Return the [X, Y] coordinate for the center point of the cell that contains the specified text.  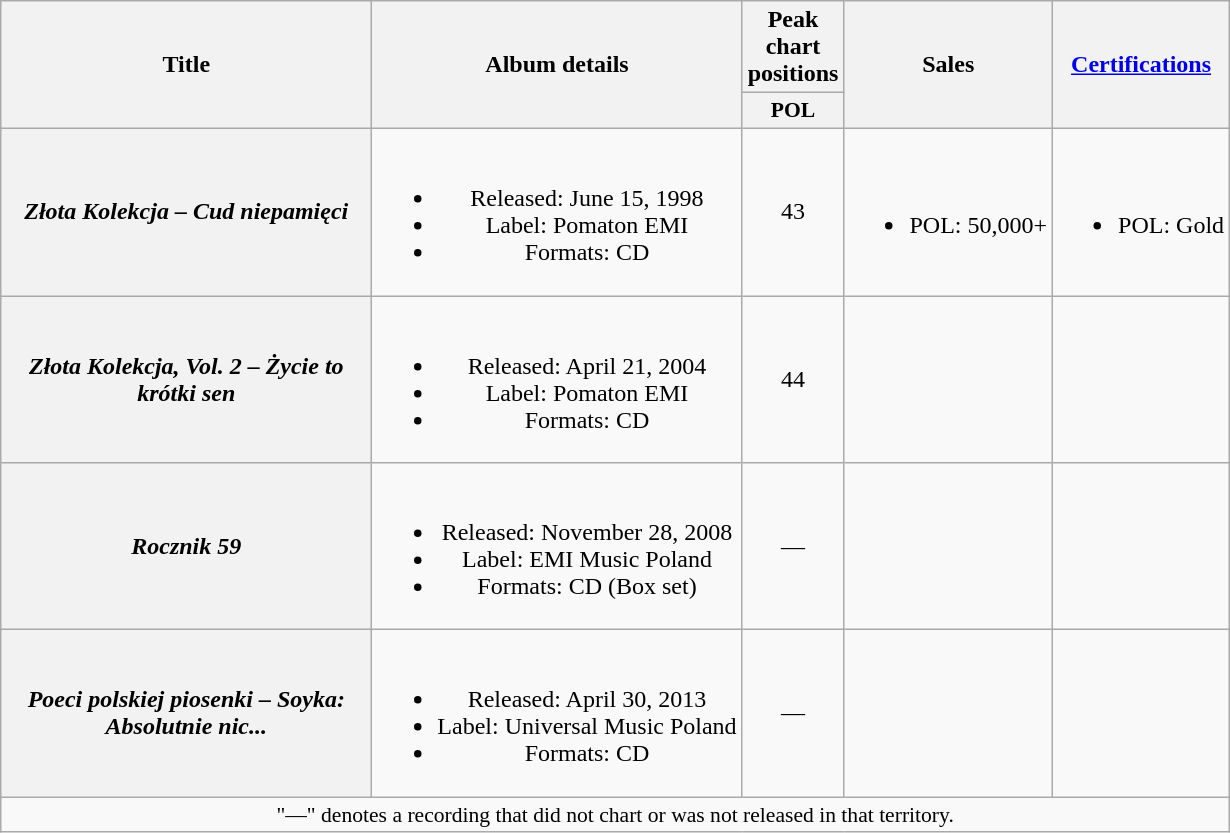
44 [793, 380]
Title [186, 65]
Album details [557, 65]
Złota Kolekcja – Cud niepamięci [186, 212]
POL: Gold [1142, 212]
Certifications [1142, 65]
POL: 50,000+ [948, 212]
POL [793, 111]
43 [793, 212]
Released: April 30, 2013Label: Universal Music PolandFormats: CD [557, 714]
Released: April 21, 2004Label: Pomaton EMIFormats: CD [557, 380]
Released: November 28, 2008Label: EMI Music PolandFormats: CD (Box set) [557, 546]
Peak chart positions [793, 47]
"—" denotes a recording that did not chart or was not released in that territory. [616, 815]
Poeci polskiej piosenki – Soyka: Absolutnie nic... [186, 714]
Sales [948, 65]
Złota Kolekcja, Vol. 2 – Życie to krótki sen [186, 380]
Rocznik 59 [186, 546]
Released: June 15, 1998Label: Pomaton EMIFormats: CD [557, 212]
